For the text-containing cell, return its midpoint in (X, Y) coordinate format. 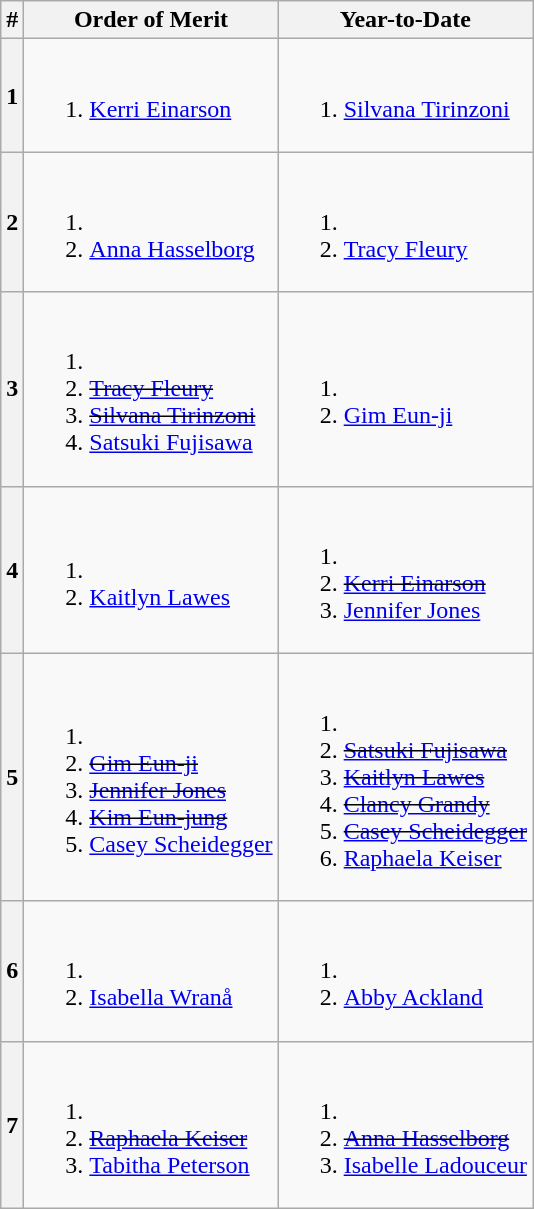
Tracy Fleury Silvana Tirinzoni Satsuki Fujisawa (151, 389)
Isabella Wranå (151, 971)
7 (12, 1124)
Anna Hasselborg Isabelle Ladouceur (405, 1124)
6 (12, 971)
# (12, 20)
1 (12, 96)
Tracy Fleury (405, 222)
Anna Hasselborg (151, 222)
Gim Eun-ji Jennifer Jones Kim Eun-jung Casey Scheidegger (151, 777)
Abby Ackland (405, 971)
2 (12, 222)
Kerri Einarson (151, 96)
Order of Merit (151, 20)
Gim Eun-ji (405, 389)
Silvana Tirinzoni (405, 96)
Raphaela Keiser Tabitha Peterson (151, 1124)
5 (12, 777)
Year-to-Date (405, 20)
4 (12, 570)
Kaitlyn Lawes (151, 570)
3 (12, 389)
Kerri Einarson Jennifer Jones (405, 570)
Satsuki Fujisawa Kaitlyn Lawes Clancy Grandy Casey Scheidegger Raphaela Keiser (405, 777)
